Pinpoint the cell where the given text exists, returning its (X, Y) midpoint coordinate. 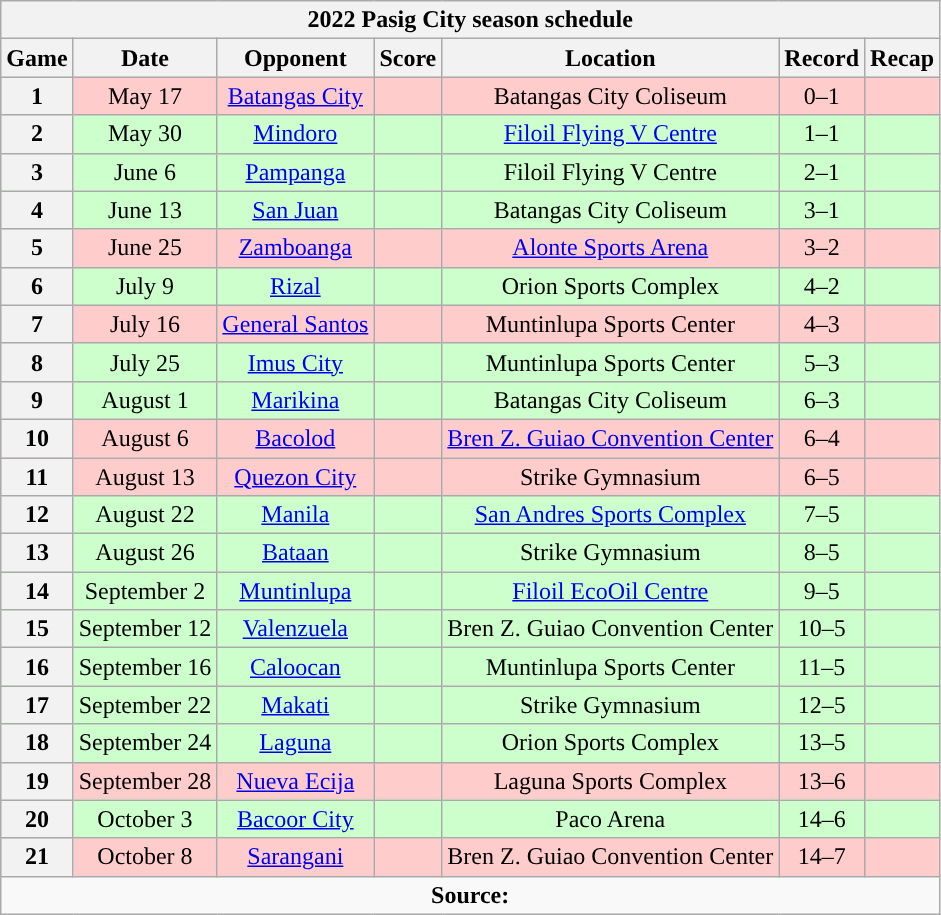
Laguna (296, 743)
13–5 (822, 743)
9 (37, 400)
0–1 (822, 96)
August 6 (145, 438)
12 (37, 515)
Alonte Sports Arena (610, 248)
Valenzuela (296, 629)
August 1 (145, 400)
Makati (296, 705)
Bacoor City (296, 819)
May 30 (145, 134)
Batangas City (296, 96)
3 (37, 172)
6–4 (822, 438)
7–5 (822, 515)
Filoil EcoOil Centre (610, 591)
Date (145, 58)
6 (37, 286)
Bataan (296, 553)
Quezon City (296, 477)
Recap (902, 58)
May 17 (145, 96)
Paco Arena (610, 819)
8 (37, 362)
9–5 (822, 591)
10 (37, 438)
Opponent (296, 58)
13–6 (822, 781)
September 22 (145, 705)
September 24 (145, 743)
September 16 (145, 667)
Muntinlupa (296, 591)
2 (37, 134)
Manila (296, 515)
20 (37, 819)
Location (610, 58)
4–2 (822, 286)
Nueva Ecija (296, 781)
Rizal (296, 286)
14–6 (822, 819)
7 (37, 324)
6–5 (822, 477)
15 (37, 629)
June 6 (145, 172)
Bacolod (296, 438)
July 25 (145, 362)
June 25 (145, 248)
Zamboanga (296, 248)
June 13 (145, 210)
August 26 (145, 553)
Source: (470, 895)
July 16 (145, 324)
Game (37, 58)
17 (37, 705)
General Santos (296, 324)
12–5 (822, 705)
Pampanga (296, 172)
Record (822, 58)
1 (37, 96)
4–3 (822, 324)
4 (37, 210)
14–7 (822, 857)
21 (37, 857)
19 (37, 781)
Laguna Sports Complex (610, 781)
September 2 (145, 591)
5–3 (822, 362)
2–1 (822, 172)
September 12 (145, 629)
August 13 (145, 477)
1–1 (822, 134)
San Juan (296, 210)
2022 Pasig City season schedule (470, 20)
11–5 (822, 667)
August 22 (145, 515)
13 (37, 553)
San Andres Sports Complex (610, 515)
October 3 (145, 819)
11 (37, 477)
Mindoro (296, 134)
July 9 (145, 286)
3–2 (822, 248)
Imus City (296, 362)
14 (37, 591)
16 (37, 667)
Score (408, 58)
3–1 (822, 210)
October 8 (145, 857)
8–5 (822, 553)
September 28 (145, 781)
5 (37, 248)
6–3 (822, 400)
10–5 (822, 629)
Marikina (296, 400)
Caloocan (296, 667)
18 (37, 743)
Sarangani (296, 857)
